Search for the cell housing the specified text and yield its [x, y] center coordinate. 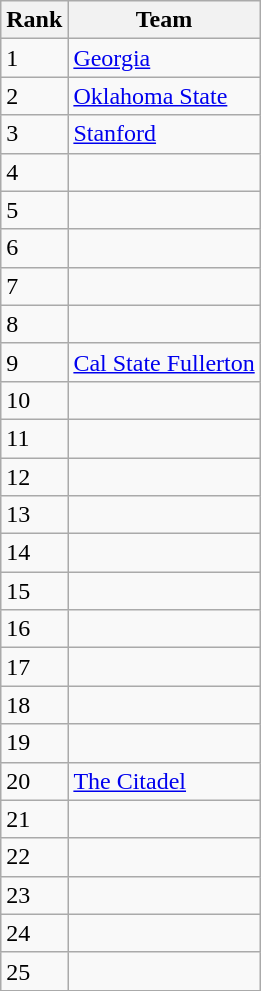
11 [34, 438]
Georgia [164, 58]
19 [34, 743]
7 [34, 286]
14 [34, 553]
4 [34, 172]
24 [34, 933]
8 [34, 324]
Stanford [164, 134]
17 [34, 667]
15 [34, 591]
25 [34, 971]
2 [34, 96]
22 [34, 857]
3 [34, 134]
13 [34, 515]
1 [34, 58]
9 [34, 362]
23 [34, 895]
5 [34, 210]
16 [34, 629]
Oklahoma State [164, 96]
The Citadel [164, 781]
6 [34, 248]
Cal State Fullerton [164, 362]
10 [34, 400]
Rank [34, 20]
21 [34, 819]
18 [34, 705]
Team [164, 20]
12 [34, 477]
20 [34, 781]
